From the cell containing the given text, extract its center point as [X, Y] coordinate. 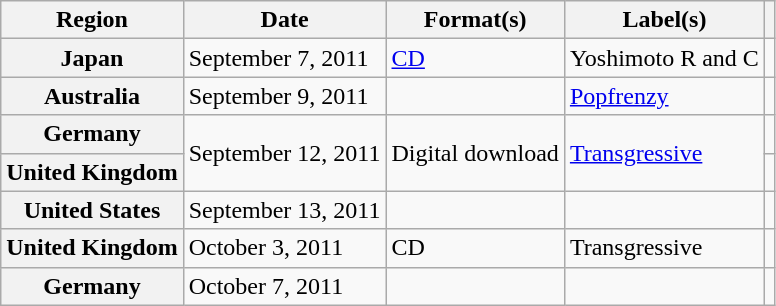
Digital download [475, 153]
September 7, 2011 [284, 58]
Australia [92, 96]
Popfrenzy [664, 96]
Date [284, 20]
Label(s) [664, 20]
United States [92, 210]
Japan [92, 58]
September 9, 2011 [284, 96]
Yoshimoto R and C [664, 58]
October 7, 2011 [284, 286]
October 3, 2011 [284, 248]
September 13, 2011 [284, 210]
Format(s) [475, 20]
Region [92, 20]
September 12, 2011 [284, 153]
